Locate the cell with the specified text and output its [x, y] center coordinate. 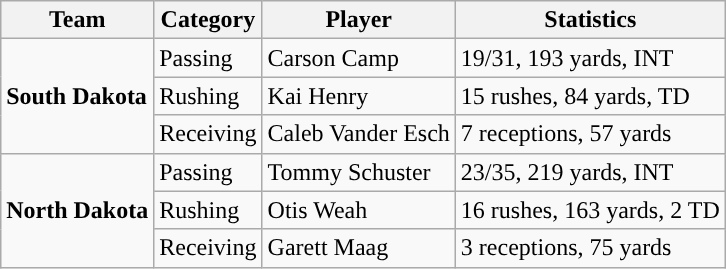
Garett Maag [358, 248]
19/31, 193 yards, INT [590, 58]
Tommy Schuster [358, 172]
7 receptions, 57 yards [590, 134]
23/35, 219 yards, INT [590, 172]
North Dakota [78, 210]
Carson Camp [358, 58]
Team [78, 20]
3 receptions, 75 yards [590, 248]
Statistics [590, 20]
Otis Weah [358, 210]
15 rushes, 84 yards, TD [590, 96]
South Dakota [78, 96]
Caleb Vander Esch [358, 134]
Player [358, 20]
16 rushes, 163 yards, 2 TD [590, 210]
Category [208, 20]
Kai Henry [358, 96]
